For the text-containing cell, return its midpoint in (x, y) coordinate format. 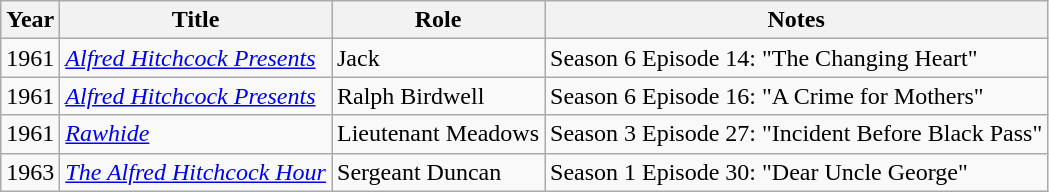
Role (438, 20)
Season 3 Episode 27: "Incident Before Black Pass" (796, 134)
Rawhide (196, 134)
Title (196, 20)
Ralph Birdwell (438, 96)
Notes (796, 20)
The Alfred Hitchcock Hour (196, 172)
Season 1 Episode 30: "Dear Uncle George" (796, 172)
Season 6 Episode 14: "The Changing Heart" (796, 58)
Jack (438, 58)
1963 (30, 172)
Year (30, 20)
Sergeant Duncan (438, 172)
Season 6 Episode 16: "A Crime for Mothers" (796, 96)
Lieutenant Meadows (438, 134)
